Search for the cell housing the specified text and yield its (X, Y) center coordinate. 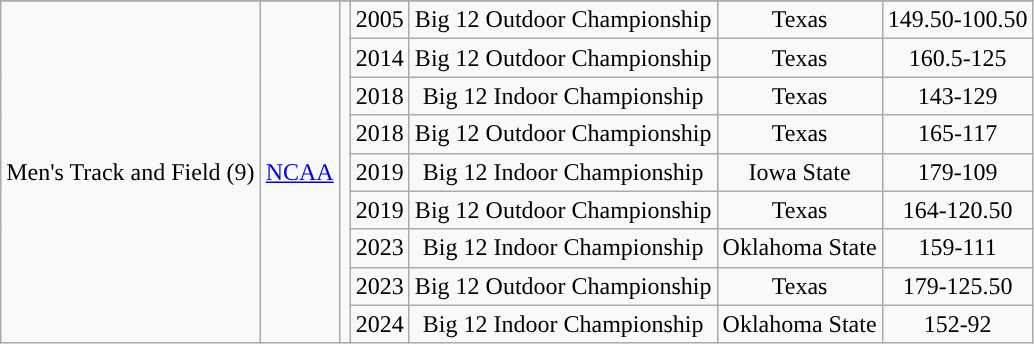
NCAA (300, 172)
160.5-125 (958, 58)
179-109 (958, 172)
2014 (380, 58)
179-125.50 (958, 286)
152-92 (958, 324)
159-111 (958, 248)
Iowa State (800, 172)
149.50-100.50 (958, 20)
164-120.50 (958, 210)
Men's Track and Field (9) (130, 172)
2024 (380, 324)
143-129 (958, 96)
165-117 (958, 134)
2005 (380, 20)
